Return (X, Y) of the center of cell containing provided text 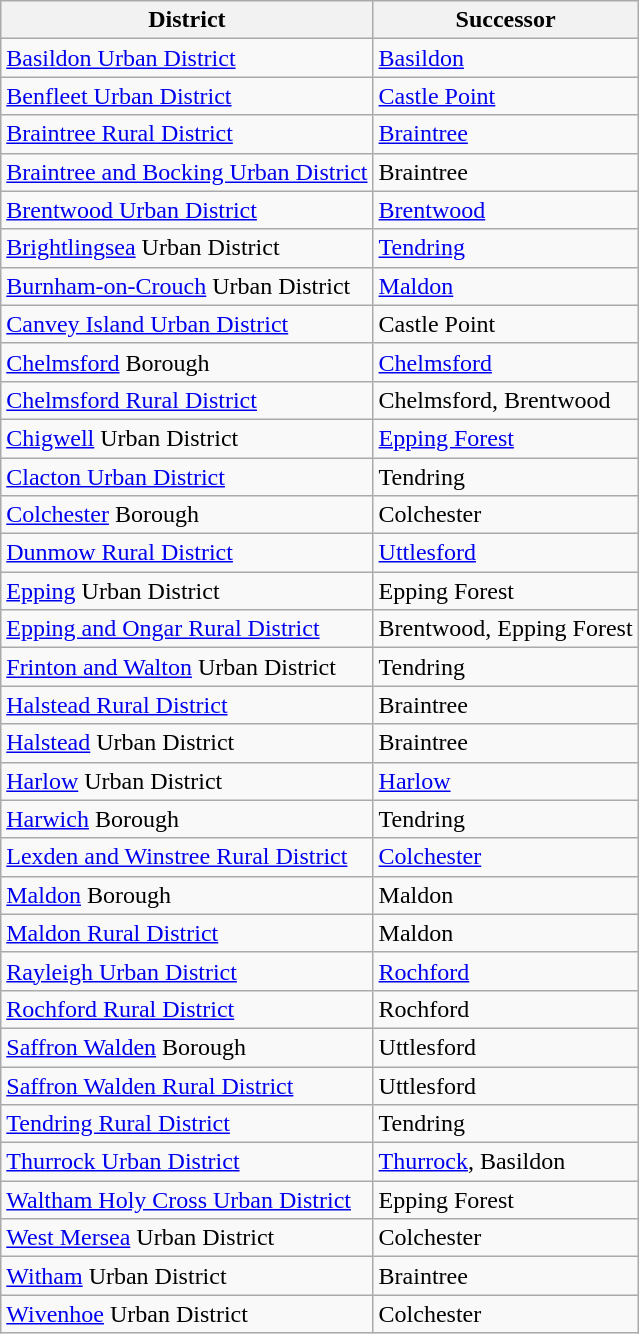
Maldon Rural District (187, 933)
Rochford Rural District (187, 1009)
Epping Urban District (187, 591)
Dunmow Rural District (187, 553)
Epping and Ongar Rural District (187, 629)
Saffron Walden Rural District (187, 1085)
Harlow (506, 781)
Maldon Borough (187, 895)
Lexden and Winstree Rural District (187, 857)
Brentwood (506, 210)
Waltham Holy Cross Urban District (187, 1200)
Thurrock, Basildon (506, 1162)
Wivenhoe Urban District (187, 1314)
Burnham-on-Crouch Urban District (187, 286)
Canvey Island Urban District (187, 324)
Brightlingsea Urban District (187, 248)
Witham Urban District (187, 1276)
Frinton and Walton Urban District (187, 667)
Rayleigh Urban District (187, 971)
District (187, 20)
Harlow Urban District (187, 781)
Halstead Urban District (187, 743)
Saffron Walden Borough (187, 1047)
Tendring Rural District (187, 1124)
Basildon Urban District (187, 58)
Harwich Borough (187, 819)
Successor (506, 20)
Basildon (506, 58)
Chigwell Urban District (187, 438)
Colchester Borough (187, 515)
Clacton Urban District (187, 477)
Halstead Rural District (187, 705)
West Mersea Urban District (187, 1238)
Brentwood Urban District (187, 210)
Chelmsford Borough (187, 362)
Thurrock Urban District (187, 1162)
Benfleet Urban District (187, 96)
Braintree and Bocking Urban District (187, 172)
Chelmsford Rural District (187, 400)
Chelmsford (506, 362)
Brentwood, Epping Forest (506, 629)
Chelmsford, Brentwood (506, 400)
Braintree Rural District (187, 134)
